Search for the cell housing the specified text and yield its [X, Y] center coordinate. 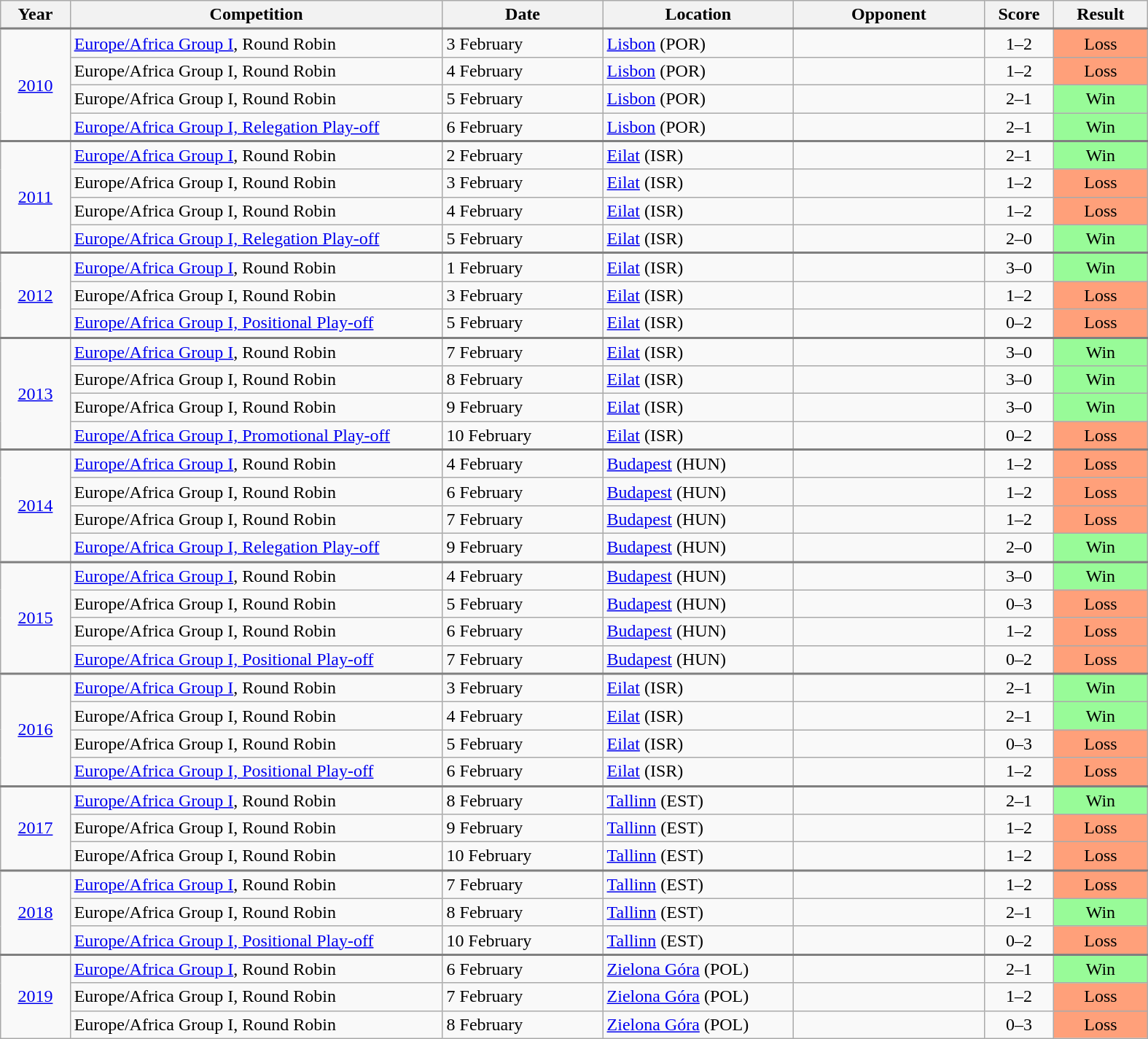
2014 [35, 505]
2 February [523, 155]
2011 [35, 197]
2012 [35, 295]
2015 [35, 618]
Result [1101, 15]
1 February [523, 267]
2013 [35, 394]
Score [1019, 15]
Date [523, 15]
Europe/Africa Group I, Promotional Play-off [257, 436]
Competition [257, 15]
2010 [35, 85]
2016 [35, 730]
Location [698, 15]
2017 [35, 828]
Opponent [889, 15]
Year [35, 15]
2018 [35, 912]
2019 [35, 996]
